Provide the [x, y] coordinate of the cell's center where the given text is located.  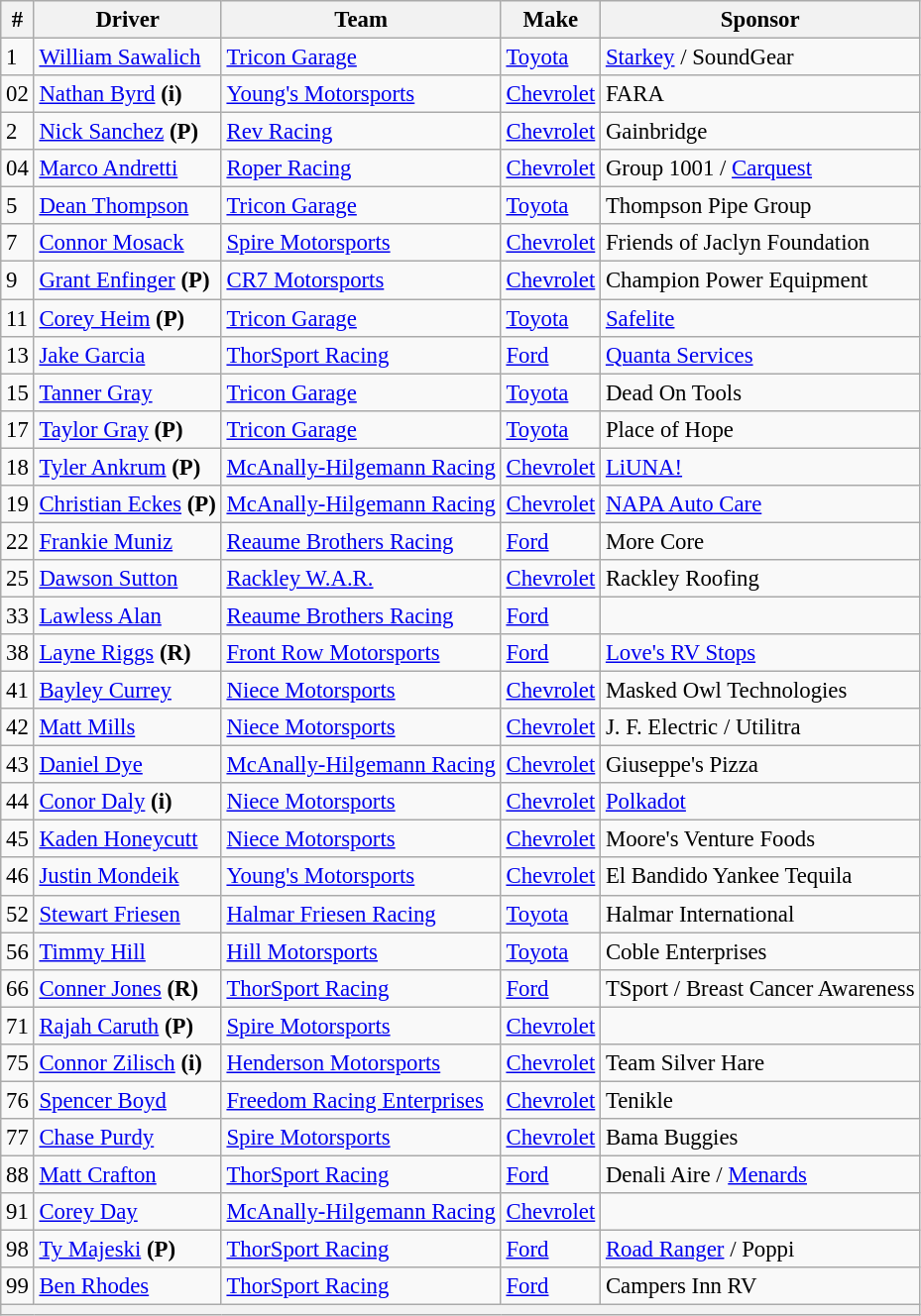
Dawson Sutton [127, 579]
Conor Daly (i) [127, 802]
Driver [127, 20]
18 [18, 467]
Corey Day [127, 1212]
Front Row Motorsports [361, 653]
Bama Buggies [760, 1138]
Group 1001 / Carquest [760, 168]
Tenikle [760, 1100]
Justin Mondeik [127, 877]
46 [18, 877]
Quanta Services [760, 355]
43 [18, 765]
Henderson Motorsports [361, 1063]
42 [18, 727]
Moore's Venture Foods [760, 839]
Nick Sanchez (P) [127, 132]
NAPA Auto Care [760, 504]
J. F. Electric / Utilitra [760, 727]
Christian Eckes (P) [127, 504]
22 [18, 541]
Place of Hope [760, 429]
Stewart Friesen [127, 914]
Timmy Hill [127, 951]
William Sawalich [127, 57]
71 [18, 1026]
77 [18, 1138]
Conner Jones (R) [127, 988]
41 [18, 691]
Lawless Alan [127, 615]
Road Ranger / Poppi [760, 1250]
Connor Zilisch (i) [127, 1063]
Polkadot [760, 802]
Layne Riggs (R) [127, 653]
FARA [760, 94]
Friends of Jaclyn Foundation [760, 243]
Chase Purdy [127, 1138]
El Bandido Yankee Tequila [760, 877]
Matt Mills [127, 727]
Ty Majeski (P) [127, 1250]
Starkey / SoundGear [760, 57]
88 [18, 1174]
52 [18, 914]
Connor Mosack [127, 243]
Corey Heim (P) [127, 318]
Frankie Muniz [127, 541]
Spencer Boyd [127, 1100]
76 [18, 1100]
99 [18, 1286]
Team [361, 20]
04 [18, 168]
9 [18, 280]
56 [18, 951]
Champion Power Equipment [760, 280]
Rajah Caruth (P) [127, 1026]
Tyler Ankrum (P) [127, 467]
Make [550, 20]
1 [18, 57]
Tanner Gray [127, 392]
Marco Andretti [127, 168]
Daniel Dye [127, 765]
Halmar Friesen Racing [361, 914]
2 [18, 132]
Bayley Currey [127, 691]
98 [18, 1250]
Freedom Racing Enterprises [361, 1100]
Sponsor [760, 20]
Grant Enfinger (P) [127, 280]
Love's RV Stops [760, 653]
38 [18, 653]
19 [18, 504]
Coble Enterprises [760, 951]
Rev Racing [361, 132]
Denali Aire / Menards [760, 1174]
Dean Thompson [127, 206]
Kaden Honeycutt [127, 839]
# [18, 20]
44 [18, 802]
Rackley Roofing [760, 579]
Jake Garcia [127, 355]
Dead On Tools [760, 392]
15 [18, 392]
Rackley W.A.R. [361, 579]
11 [18, 318]
13 [18, 355]
Safelite [760, 318]
LiUNA! [760, 467]
Team Silver Hare [760, 1063]
Hill Motorsports [361, 951]
Roper Racing [361, 168]
45 [18, 839]
5 [18, 206]
More Core [760, 541]
66 [18, 988]
Campers Inn RV [760, 1286]
17 [18, 429]
Ben Rhodes [127, 1286]
Matt Crafton [127, 1174]
7 [18, 243]
CR7 Motorsports [361, 280]
75 [18, 1063]
02 [18, 94]
Masked Owl Technologies [760, 691]
33 [18, 615]
Taylor Gray (P) [127, 429]
Nathan Byrd (i) [127, 94]
25 [18, 579]
Thompson Pipe Group [760, 206]
Halmar International [760, 914]
Giuseppe's Pizza [760, 765]
Gainbridge [760, 132]
91 [18, 1212]
TSport / Breast Cancer Awareness [760, 988]
